Extract the (x, y) coordinate from the center of the cell holding the provided text.  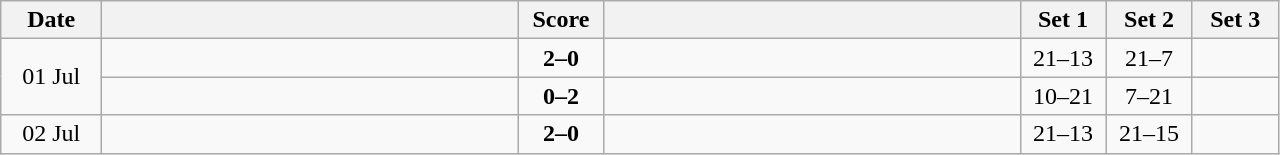
Set 1 (1063, 20)
21–7 (1149, 58)
21–15 (1149, 134)
10–21 (1063, 96)
7–21 (1149, 96)
Date (52, 20)
0–2 (561, 96)
Score (561, 20)
02 Jul (52, 134)
01 Jul (52, 77)
Set 3 (1235, 20)
Set 2 (1149, 20)
